Locate the cell with the specified text and output its [x, y] center coordinate. 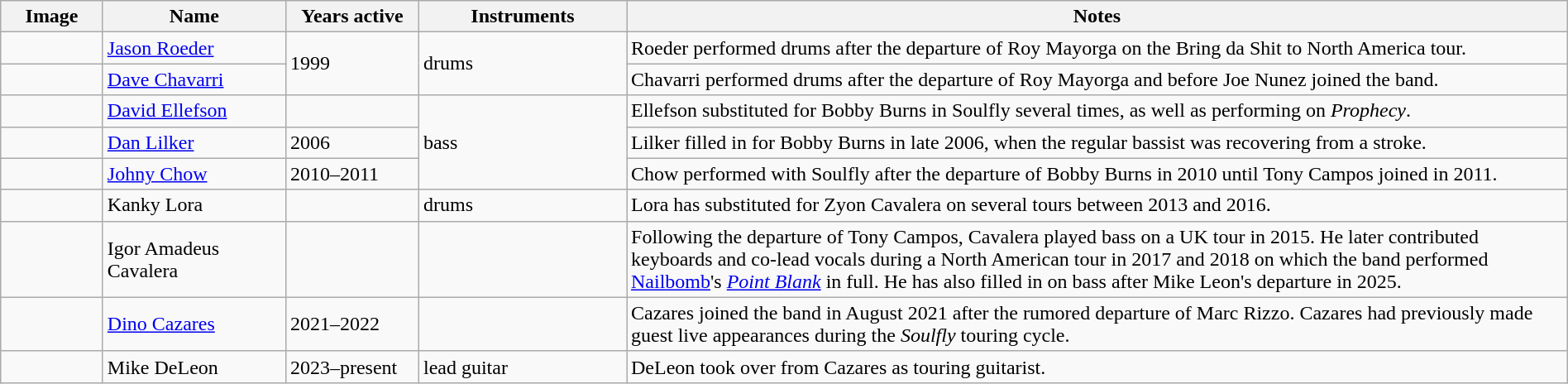
Years active [352, 17]
DeLeon took over from Cazares as touring guitarist. [1097, 367]
2010–2011 [352, 174]
Mike DeLeon [194, 367]
Instruments [523, 17]
2006 [352, 142]
Image [52, 17]
Name [194, 17]
Lora has substituted for Zyon Cavalera on several tours between 2013 and 2016. [1097, 205]
Jason Roeder [194, 48]
Igor Amadeus Cavalera [194, 259]
lead guitar [523, 367]
2021–2022 [352, 324]
Dave Chavarri [194, 79]
1999 [352, 64]
bass [523, 142]
Dino Cazares [194, 324]
Ellefson substituted for Bobby Burns in Soulfly several times, as well as performing on Prophecy. [1097, 111]
Lilker filled in for Bobby Burns in late 2006, when the regular bassist was recovering from a stroke. [1097, 142]
Kanky Lora [194, 205]
2023–present [352, 367]
Chow performed with Soulfly after the departure of Bobby Burns in 2010 until Tony Campos joined in 2011. [1097, 174]
Johny Chow [194, 174]
David Ellefson [194, 111]
Notes [1097, 17]
Chavarri performed drums after the departure of Roy Mayorga and before Joe Nunez joined the band. [1097, 79]
Dan Lilker [194, 142]
Roeder performed drums after the departure of Roy Mayorga on the Bring da Shit to North America tour. [1097, 48]
